Return the (X, Y) coordinate for the center point of the cell that contains the specified text.  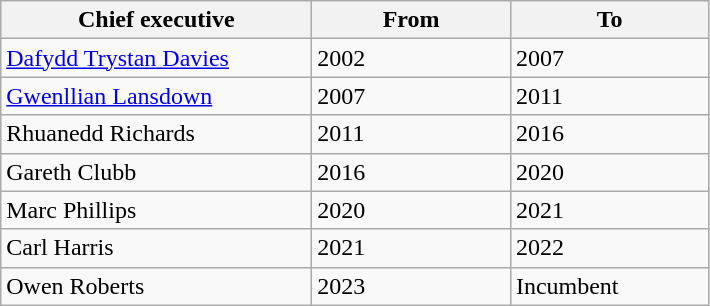
Dafydd Trystan Davies (156, 58)
Chief executive (156, 20)
To (610, 20)
Gwenllian Lansdown (156, 96)
Carl Harris (156, 248)
2023 (412, 286)
From (412, 20)
Marc Phillips (156, 210)
Incumbent (610, 286)
Owen Roberts (156, 286)
Gareth Clubb (156, 172)
2002 (412, 58)
Rhuanedd Richards (156, 134)
2022 (610, 248)
